Scan for the cell matching the given text and deliver its (x, y) coordinate at center. 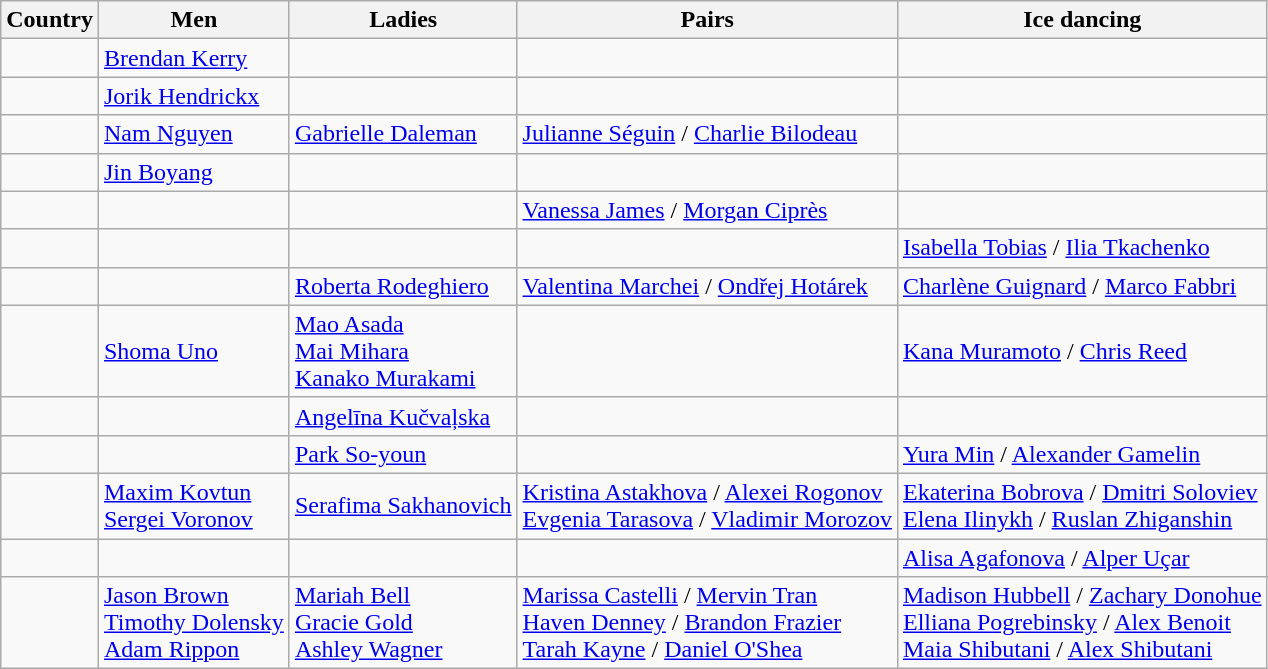
Valentina Marchei / Ondřej Hotárek (707, 286)
Madison Hubbell / Zachary Donohue Elliana Pogrebinsky / Alex Benoit Maia Shibutani / Alex Shibutani (1082, 623)
Ice dancing (1082, 20)
Vanessa James / Morgan Ciprès (707, 210)
Country (50, 20)
Nam Nguyen (194, 134)
Jason Brown Timothy Dolensky Adam Rippon (194, 623)
Marissa Castelli / Mervin Tran Haven Denney / Brandon Frazier Tarah Kayne / Daniel O'Shea (707, 623)
Park So-youn (403, 454)
Kana Muramoto / Chris Reed (1082, 351)
Ladies (403, 20)
Serafima Sakhanovich (403, 506)
Roberta Rodeghiero (403, 286)
Angelīna Kučvaļska (403, 416)
Alisa Agafonova / Alper Uçar (1082, 557)
Jin Boyang (194, 172)
Mao Asada Mai Mihara Kanako Murakami (403, 351)
Julianne Séguin / Charlie Bilodeau (707, 134)
Maxim Kovtun Sergei Voronov (194, 506)
Brendan Kerry (194, 58)
Ekaterina Bobrova / Dmitri Soloviev Elena Ilinykh / Ruslan Zhiganshin (1082, 506)
Pairs (707, 20)
Gabrielle Daleman (403, 134)
Isabella Tobias / Ilia Tkachenko (1082, 248)
Men (194, 20)
Kristina Astakhova / Alexei Rogonov Evgenia Tarasova / Vladimir Morozov (707, 506)
Jorik Hendrickx (194, 96)
Shoma Uno (194, 351)
Mariah Bell Gracie Gold Ashley Wagner (403, 623)
Yura Min / Alexander Gamelin (1082, 454)
Charlène Guignard / Marco Fabbri (1082, 286)
